Return the (X, Y) coordinate for the center point of the cell that contains the specified text.  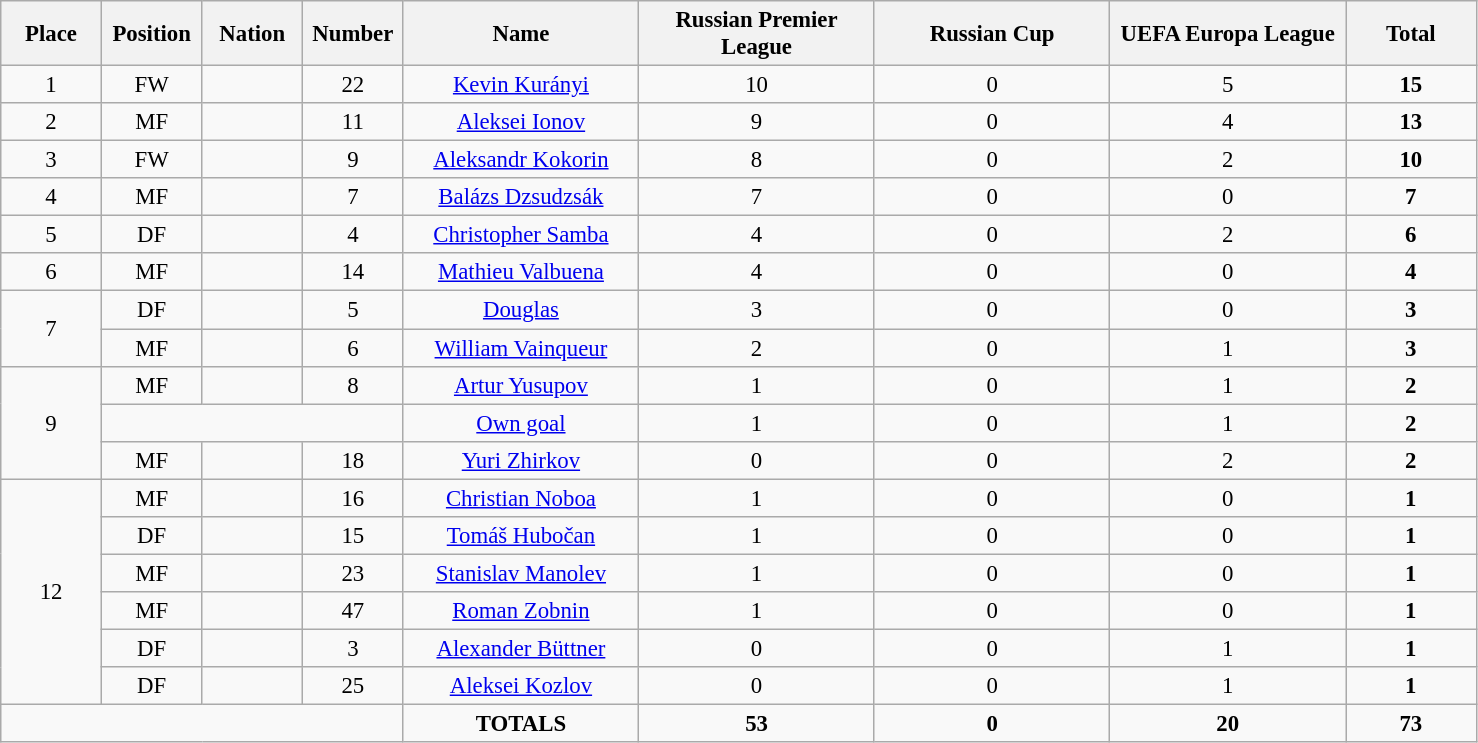
Place (52, 34)
Aleksandr Kokorin (521, 160)
13 (1412, 122)
Roman Zobnin (521, 611)
11 (354, 122)
Aleksei Kozlov (521, 686)
Tomáš Hubočan (521, 536)
Alexander Büttner (521, 648)
Douglas (521, 310)
Mathieu Valbuena (521, 273)
12 (52, 592)
18 (354, 460)
23 (354, 573)
Stanislav Manolev (521, 573)
Christopher Samba (521, 235)
Russian Cup (992, 34)
47 (354, 611)
20 (1228, 724)
UEFA Europa League (1228, 34)
Total (1412, 34)
25 (354, 686)
Russian Premier League (757, 34)
Kevin Kurányi (521, 85)
73 (1412, 724)
53 (757, 724)
Number (354, 34)
Nation (252, 34)
Balázs Dzsudzsák (521, 197)
22 (354, 85)
Name (521, 34)
16 (354, 498)
14 (354, 273)
Own goal (521, 423)
Artur Yusupov (521, 385)
TOTALS (521, 724)
William Vainqueur (521, 348)
Christian Noboa (521, 498)
Aleksei Ionov (521, 122)
Position (152, 34)
Yuri Zhirkov (521, 460)
